Search for the cell housing the specified text and yield its [X, Y] center coordinate. 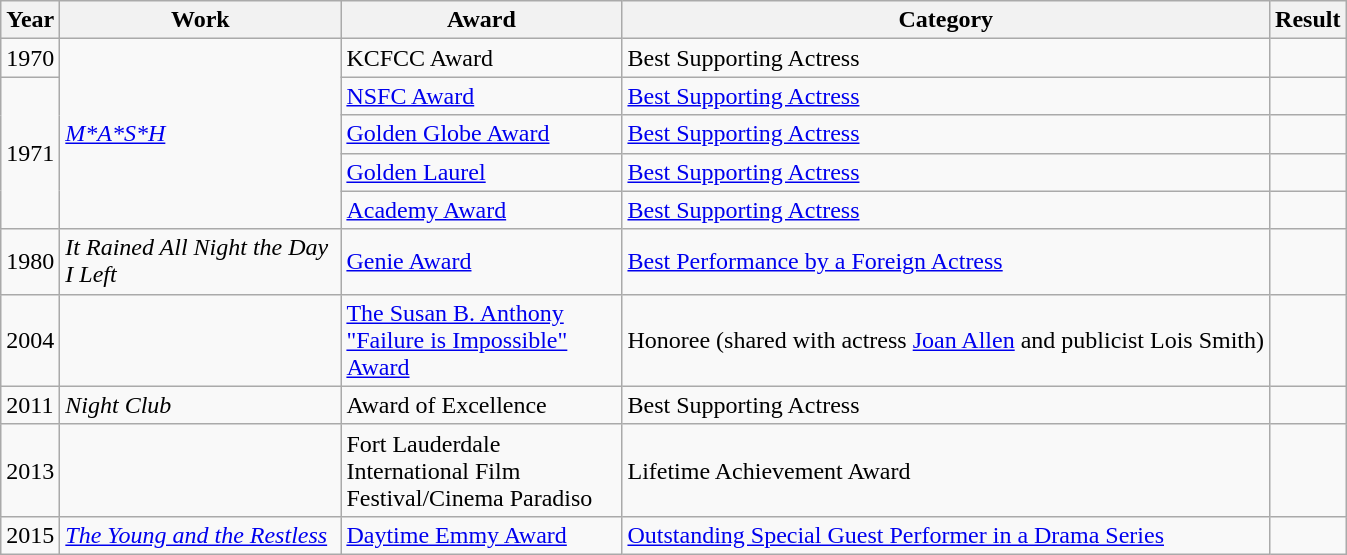
Year [30, 20]
KCFCC Award [482, 58]
Work [200, 20]
Golden Laurel [482, 172]
2011 [30, 405]
Academy Award [482, 210]
1970 [30, 58]
2015 [30, 535]
Category [946, 20]
Award of Excellence [482, 405]
NSFC Award [482, 96]
It Rained All Night the Day I Left [200, 262]
2013 [30, 470]
Result [1308, 20]
1980 [30, 262]
The Susan B. Anthony "Failure is Impossible" Award [482, 340]
Best Performance by a Foreign Actress [946, 262]
Honoree (shared with actress Joan Allen and publicist Lois Smith) [946, 340]
Daytime Emmy Award [482, 535]
Outstanding Special Guest Performer in a Drama Series [946, 535]
Lifetime Achievement Award [946, 470]
Genie Award [482, 262]
The Young and the Restless [200, 535]
Fort Lauderdale International Film Festival/Cinema Paradiso [482, 470]
M*A*S*H [200, 134]
Night Club [200, 405]
2004 [30, 340]
1971 [30, 153]
Award [482, 20]
Golden Globe Award [482, 134]
